Search for the cell housing the specified text and yield its [X, Y] center coordinate. 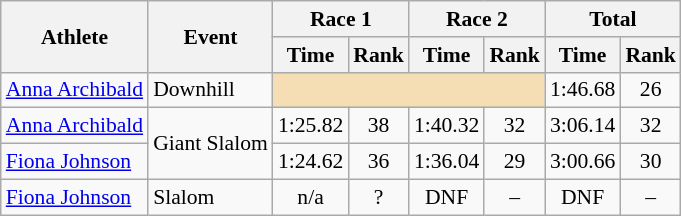
? [378, 197]
Downhill [210, 90]
29 [514, 162]
1:24.62 [310, 162]
Race 1 [341, 19]
1:25.82 [310, 126]
Total [613, 19]
1:36.04 [446, 162]
1:46.68 [582, 90]
38 [378, 126]
30 [650, 162]
Race 2 [477, 19]
26 [650, 90]
Giant Slalom [210, 144]
Event [210, 36]
Athlete [74, 36]
36 [378, 162]
Slalom [210, 197]
3:06.14 [582, 126]
1:40.32 [446, 126]
n/a [310, 197]
3:00.66 [582, 162]
